Detect which cell encompasses the target text, then output its (X, Y) center coordinate. 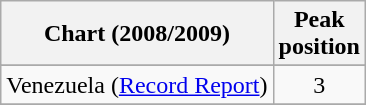
Venezuela (Record Report) (137, 85)
3 (319, 85)
Peakposition (319, 34)
Chart (2008/2009) (137, 34)
